For the text-containing cell, return its midpoint in (x, y) coordinate format. 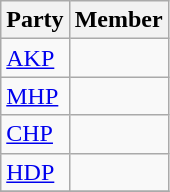
HDP (35, 172)
Member (118, 20)
CHP (35, 134)
MHP (35, 96)
AKP (35, 58)
Party (35, 20)
